Detect which cell encompasses the target text, then output its [x, y] center coordinate. 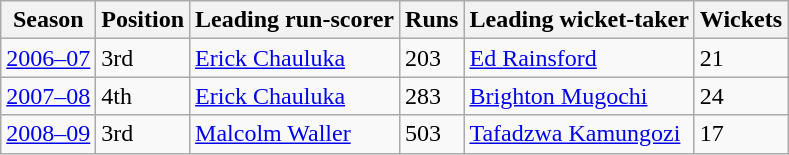
Leading wicket-taker [579, 20]
2006–07 [48, 58]
17 [740, 134]
503 [432, 134]
Brighton Mugochi [579, 96]
Ed Rainsford [579, 58]
283 [432, 96]
Position [143, 20]
Runs [432, 20]
Tafadzwa Kamungozi [579, 134]
Wickets [740, 20]
4th [143, 96]
Leading run-scorer [295, 20]
24 [740, 96]
2008–09 [48, 134]
21 [740, 58]
Malcolm Waller [295, 134]
2007–08 [48, 96]
Season [48, 20]
203 [432, 58]
